Search for the cell housing the specified text and yield its (X, Y) center coordinate. 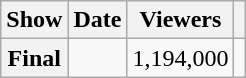
Show (34, 20)
Final (34, 58)
1,194,000 (180, 58)
Date (98, 20)
Viewers (180, 20)
